Provide the [X, Y] coordinate of the cell's center where the given text is located.  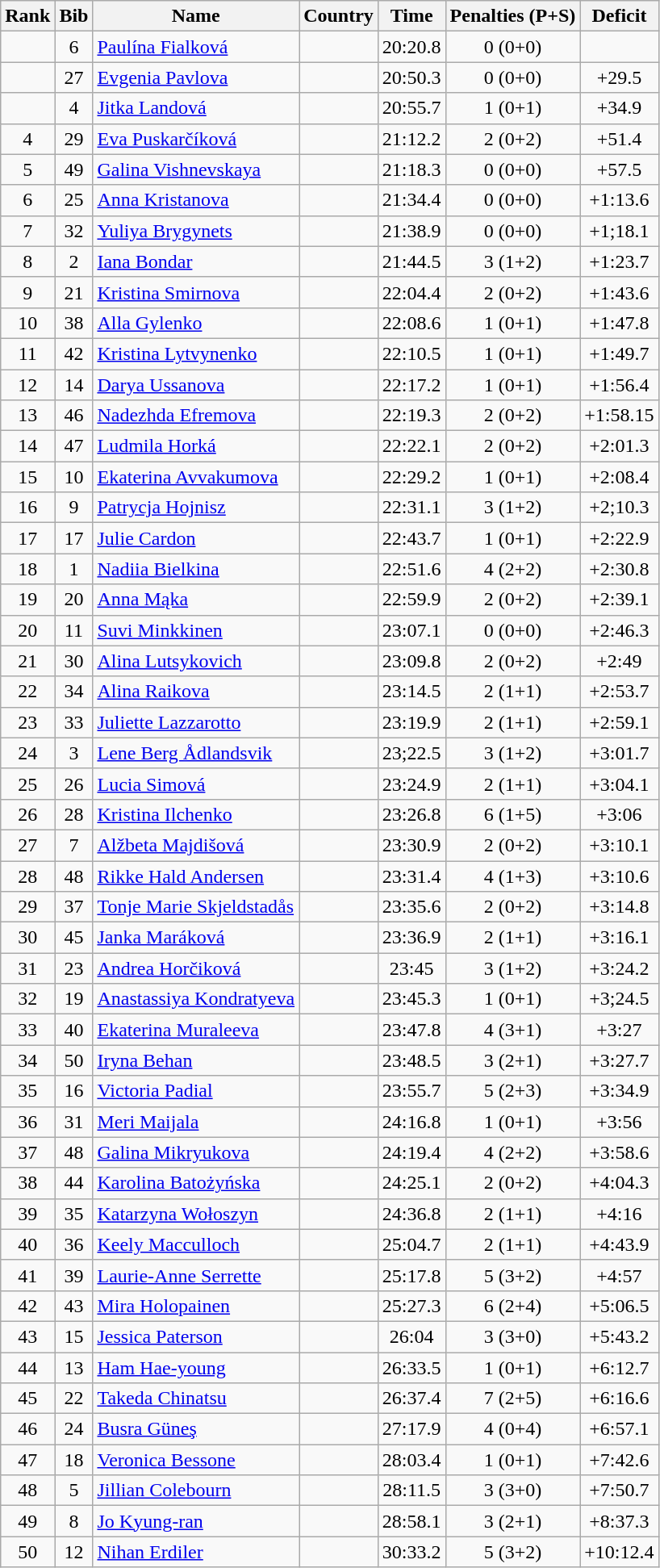
27:17.9 [411, 1429]
Darya Ussanova [196, 385]
+29.5 [620, 77]
+2:30.8 [620, 569]
Jo Kyung-ran [196, 1521]
Jillian Colebourn [196, 1491]
+1:49.7 [620, 353]
Laurie-Anne Serrette [196, 1275]
25:17.8 [411, 1275]
Suvi Minkkinen [196, 630]
7 (2+5) [513, 1399]
Bib [74, 16]
4 (3+1) [513, 1030]
23:47.8 [411, 1030]
+1:47.8 [620, 323]
Tonje Marie Skjeldstadås [196, 907]
+2:49 [620, 661]
+1:58.15 [620, 416]
5 (2+3) [513, 1091]
Country [339, 16]
Patrycja Hojnisz [196, 508]
Anastassiya Kondratyeva [196, 999]
Busra Güneş [196, 1429]
22:59.9 [411, 600]
23:19.9 [411, 722]
Jessica Paterson [196, 1336]
20:20.8 [411, 47]
+3:27 [620, 1030]
22:29.2 [411, 477]
23:45.3 [411, 999]
+2:46.3 [620, 630]
+2:08.4 [620, 477]
Yuliya Brygynets [196, 231]
Time [411, 16]
+2:22.9 [620, 538]
21:34.4 [411, 200]
22:04.4 [411, 292]
22:22.1 [411, 446]
+2:39.1 [620, 600]
Jitka Landová [196, 108]
22:10.5 [411, 353]
Galina Vishnevskaya [196, 169]
23:07.1 [411, 630]
Nadezhda Efremova [196, 416]
+3:06 [620, 814]
30:33.2 [411, 1552]
22:17.2 [411, 385]
+8:37.3 [620, 1521]
+1:23.7 [620, 261]
Alla Gylenko [196, 323]
28:11.5 [411, 1491]
Katarzyna Wołoszyn [196, 1214]
Ludmila Horká [196, 446]
+57.5 [620, 169]
23:48.5 [411, 1060]
+4:16 [620, 1214]
+4:57 [620, 1275]
Lucia Simová [196, 784]
+2:59.1 [620, 722]
+5:06.5 [620, 1306]
Kristina Smirnova [196, 292]
+34.9 [620, 108]
Alina Raikova [196, 692]
Ekaterina Muraleeva [196, 1030]
Juliette Lazzarotto [196, 722]
Rikke Hald Andersen [196, 876]
24:19.4 [411, 1152]
Penalties (P+S) [513, 16]
+1:56.4 [620, 385]
Lene Berg Ådlandsvik [196, 753]
26:04 [411, 1336]
+7:42.6 [620, 1460]
2 [74, 261]
Julie Cardon [196, 538]
24:36.8 [411, 1214]
22:19.3 [411, 416]
25:27.3 [411, 1306]
28:03.4 [411, 1460]
Nadiia Bielkina [196, 569]
20:50.3 [411, 77]
Paulína Fialková [196, 47]
23:14.5 [411, 692]
23:26.8 [411, 814]
Ham Hae-young [196, 1368]
+6:57.1 [620, 1429]
+3:01.7 [620, 753]
Anna Kristanova [196, 200]
23:24.9 [411, 784]
+2:01.3 [620, 446]
23;22.5 [411, 753]
+1;18.1 [620, 231]
23:55.7 [411, 1091]
21:18.3 [411, 169]
Karolina Batożyńska [196, 1183]
22:51.6 [411, 569]
Name [196, 16]
Veronica Bessone [196, 1460]
Keely Macculloch [196, 1244]
6 (2+4) [513, 1306]
22:08.6 [411, 323]
Mira Holopainen [196, 1306]
26:37.4 [411, 1399]
+5:43.2 [620, 1336]
Evgenia Pavlova [196, 77]
Iryna Behan [196, 1060]
+3:34.9 [620, 1091]
41 [27, 1275]
Kristina Lytvynenko [196, 353]
Alina Lutsykovich [196, 661]
+3:14.8 [620, 907]
21:44.5 [411, 261]
6 (1+5) [513, 814]
Galina Mikryukova [196, 1152]
Rank [27, 16]
+3:27.7 [620, 1060]
21:38.9 [411, 231]
23:31.4 [411, 876]
22:31.1 [411, 508]
Ekaterina Avvakumova [196, 477]
+2;10.3 [620, 508]
Alžbeta Majdišová [196, 845]
26:33.5 [411, 1368]
+6:16.6 [620, 1399]
+51.4 [620, 139]
23:09.8 [411, 661]
+3:16.1 [620, 938]
Kristina Ilchenko [196, 814]
+4:43.9 [620, 1244]
+10:12.4 [620, 1552]
21:12.2 [411, 139]
+3:04.1 [620, 784]
+3:58.6 [620, 1152]
22:43.7 [411, 538]
25:04.7 [411, 1244]
+4:04.3 [620, 1183]
23:45 [411, 968]
Deficit [620, 16]
Andrea Horčiková [196, 968]
23:30.9 [411, 845]
+2:53.7 [620, 692]
Janka Maráková [196, 938]
Iana Bondar [196, 261]
28:58.1 [411, 1521]
+3:24.2 [620, 968]
+7:50.7 [620, 1491]
Meri Maijala [196, 1122]
23:36.9 [411, 938]
1 [74, 569]
Eva Puskarčíková [196, 139]
Victoria Padial [196, 1091]
Nihan Erdiler [196, 1552]
4 (1+3) [513, 876]
+1:13.6 [620, 200]
3 [74, 753]
Anna Mąka [196, 600]
+3:56 [620, 1122]
24:25.1 [411, 1183]
23:35.6 [411, 907]
+3:10.6 [620, 876]
24:16.8 [411, 1122]
4 (0+4) [513, 1429]
Takeda Chinatsu [196, 1399]
+3:10.1 [620, 845]
+1:43.6 [620, 292]
20:55.7 [411, 108]
+3;24.5 [620, 999]
+6:12.7 [620, 1368]
